Determine the [X, Y] coordinate at the center of the cell enclosing the given text.  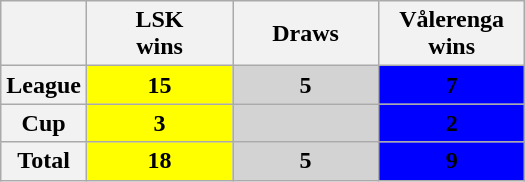
LSKwins [159, 34]
9 [452, 161]
2 [452, 123]
3 [159, 123]
Vålerengawins [452, 34]
League [44, 85]
Total [44, 161]
Cup [44, 123]
15 [159, 85]
18 [159, 161]
Draws [306, 34]
7 [452, 85]
